Locate the cell with the specified text and output its [X, Y] center coordinate. 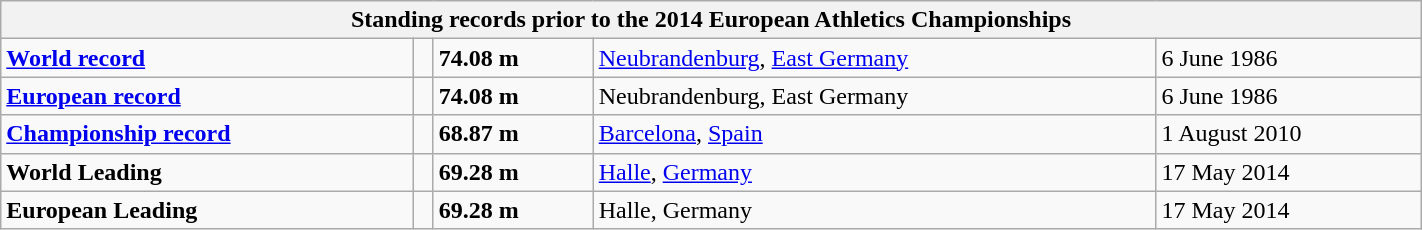
Standing records prior to the 2014 European Athletics Championships [711, 20]
European record [208, 96]
European Leading [208, 210]
1 August 2010 [1288, 134]
World record [208, 58]
World Leading [208, 172]
68.87 m [513, 134]
Barcelona, Spain [874, 134]
Championship record [208, 134]
